Extract the [x, y] coordinate from the center of the cell holding the provided text.  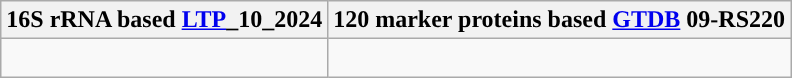
120 marker proteins based GTDB 09-RS220 [560, 20]
16S rRNA based LTP_10_2024 [164, 20]
